Output the (x, y) coordinate of the center of the cell containing the given text.  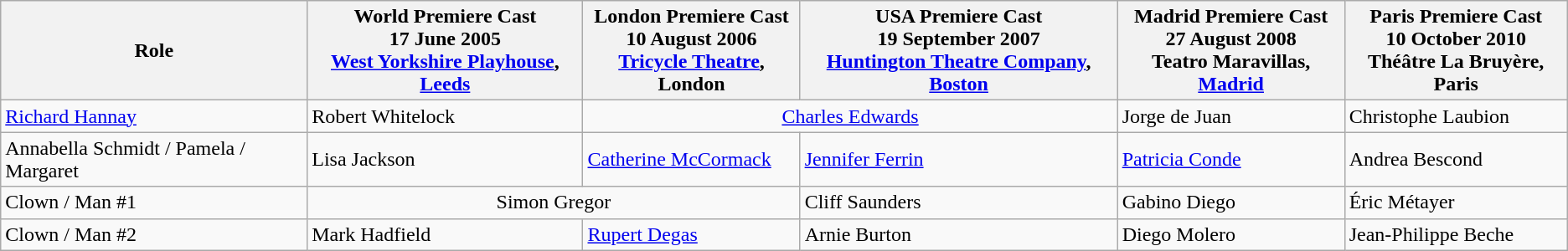
Role (154, 50)
Jennifer Ferrin (958, 159)
London Premiere Cast10 August 2006Tricycle Theatre, London (692, 50)
Arnie Burton (958, 234)
Richard Hannay (154, 116)
Paris Premiere Cast10 October 2010Théâtre La Bruyère, Paris (1456, 50)
Catherine McCormack (692, 159)
Jean-Philippe Beche (1456, 234)
Charles Edwards (850, 116)
Andrea Bescond (1456, 159)
Diego Molero (1231, 234)
Mark Hadfield (446, 234)
Simon Gregor (554, 202)
World Premiere Cast17 June 2005West Yorkshire Playhouse, Leeds (446, 50)
Clown / Man #1 (154, 202)
Annabella Schmidt / Pamela / Margaret (154, 159)
Rupert Degas (692, 234)
Robert Whitelock (446, 116)
Patricia Conde (1231, 159)
Lisa Jackson (446, 159)
USA Premiere Cast19 September 2007Huntington Theatre Company, Boston (958, 50)
Madrid Premiere Cast27 August 2008Teatro Maravillas, Madrid (1231, 50)
Clown / Man #2 (154, 234)
Jorge de Juan (1231, 116)
Cliff Saunders (958, 202)
Christophe Laubion (1456, 116)
Éric Métayer (1456, 202)
Gabino Diego (1231, 202)
